Search for the cell housing the specified text and yield its [x, y] center coordinate. 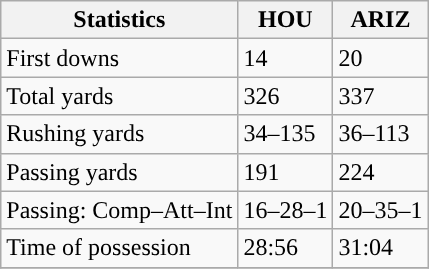
16–28–1 [286, 210]
First downs [120, 58]
20–35–1 [380, 210]
Rushing yards [120, 134]
326 [286, 96]
Total yards [120, 96]
HOU [286, 20]
14 [286, 58]
224 [380, 172]
36–113 [380, 134]
28:56 [286, 248]
34–135 [286, 134]
Statistics [120, 20]
Passing yards [120, 172]
Time of possession [120, 248]
20 [380, 58]
337 [380, 96]
191 [286, 172]
ARIZ [380, 20]
31:04 [380, 248]
Passing: Comp–Att–Int [120, 210]
